Provide the [X, Y] coordinate of the cell's center where the given text is located.  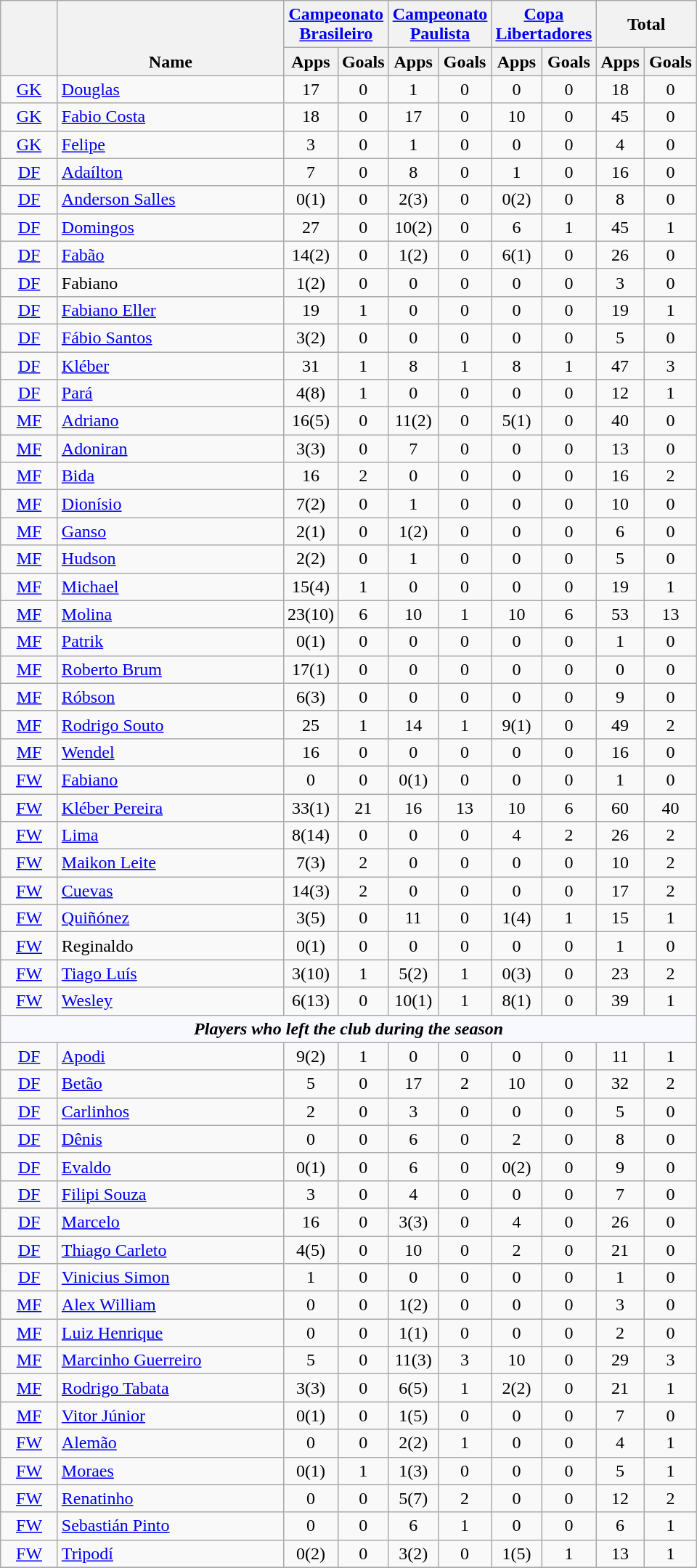
Luiz Henrique [170, 1333]
29 [620, 1360]
6(1) [517, 255]
Players who left the club during the season [348, 1029]
Fabio Costa [170, 117]
49 [620, 724]
Fabiano Eller [170, 310]
Betão [170, 1084]
Evaldo [170, 1167]
Name [170, 38]
Roberto Brum [170, 669]
1(3) [413, 1471]
Wendel [170, 752]
33(1) [311, 808]
Quiñónez [170, 918]
Molina [170, 614]
Lima [170, 836]
6(5) [413, 1388]
Alex William [170, 1305]
4(8) [311, 393]
Campeonato Brasileiro [335, 25]
2(3) [413, 200]
Wesley [170, 1001]
23(10) [311, 614]
15 [620, 918]
Tripodí [170, 1553]
31 [311, 365]
Rodrigo Tabata [170, 1388]
Michael [170, 587]
Adoniran [170, 449]
Ganso [170, 531]
Total [646, 25]
Pará [170, 393]
23 [620, 973]
Hudson [170, 559]
Douglas [170, 89]
8(14) [311, 836]
Vinicius Simon [170, 1278]
25 [311, 724]
0(3) [517, 973]
Adriano [170, 421]
Marcelo [170, 1222]
47 [620, 365]
Dionísio [170, 504]
14 [413, 724]
Fábio Santos [170, 338]
10(1) [413, 1001]
5(1) [517, 421]
6(3) [311, 697]
32 [620, 1084]
39 [620, 1001]
Campeonato Paulista [440, 25]
Fabão [170, 255]
Marcinho Guerreiro [170, 1360]
9(2) [311, 1056]
9(1) [517, 724]
Vitor Júnior [170, 1416]
27 [311, 227]
5(2) [413, 973]
60 [620, 808]
1(4) [517, 918]
15(4) [311, 587]
Patrik [170, 642]
7(2) [311, 504]
Kléber [170, 365]
Sebastián Pinto [170, 1526]
Moraes [170, 1471]
16(5) [311, 421]
Cuevas [170, 891]
Alemão [170, 1443]
14(2) [311, 255]
14(3) [311, 891]
Rodrigo Souto [170, 724]
Renatinho [170, 1498]
Tiago Luís [170, 973]
Bida [170, 476]
Copa Libertadores [544, 25]
3(5) [311, 918]
2(1) [311, 531]
6(13) [311, 1001]
Anderson Salles [170, 200]
4(5) [311, 1249]
Reginaldo [170, 946]
53 [620, 614]
Carlinhos [170, 1111]
Domingos [170, 227]
11(2) [413, 421]
Dênis [170, 1139]
8(1) [517, 1001]
10(2) [413, 227]
Apodi [170, 1056]
7(3) [311, 863]
17(1) [311, 669]
Thiago Carleto [170, 1249]
Filipi Souza [170, 1194]
3(10) [311, 973]
Adaílton [170, 172]
Kléber Pereira [170, 808]
Maikon Leite [170, 863]
11(3) [413, 1360]
1(1) [413, 1333]
Felipe [170, 144]
5(7) [413, 1498]
Róbson [170, 697]
